Find where the given text appears and provide that cell's center as (x, y) coordinate. 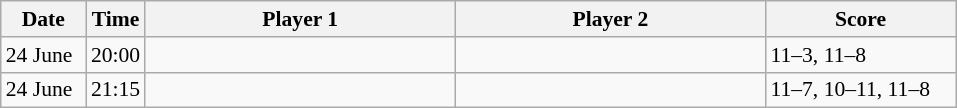
Player 2 (610, 19)
Time (116, 19)
Player 1 (300, 19)
11–7, 10–11, 11–8 (860, 90)
21:15 (116, 90)
20:00 (116, 55)
11–3, 11–8 (860, 55)
Date (44, 19)
Score (860, 19)
